Provide the [x, y] coordinate of the cell's center where the given text is located.  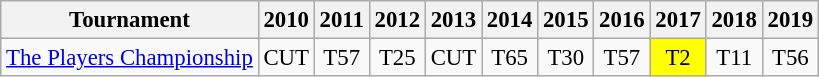
2010 [286, 20]
2015 [566, 20]
T25 [397, 58]
2012 [397, 20]
T65 [510, 58]
T11 [734, 58]
T2 [678, 58]
2019 [790, 20]
2018 [734, 20]
T30 [566, 58]
2014 [510, 20]
2011 [342, 20]
2013 [453, 20]
The Players Championship [130, 58]
2017 [678, 20]
T56 [790, 58]
Tournament [130, 20]
2016 [622, 20]
